Extract the (X, Y) coordinate from the center of the cell holding the provided text.  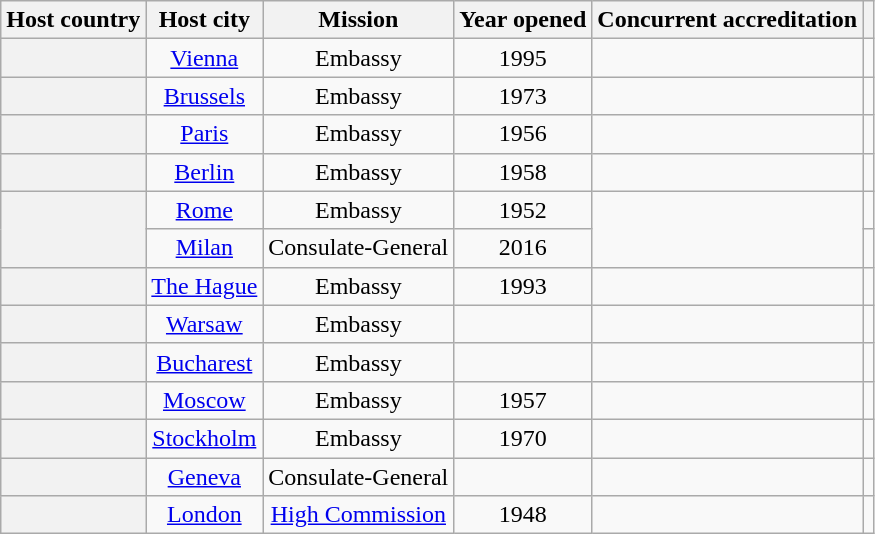
Berlin (204, 172)
Rome (204, 210)
High Commission (358, 515)
1970 (523, 438)
1973 (523, 96)
Paris (204, 134)
1993 (523, 286)
Vienna (204, 58)
Warsaw (204, 324)
1958 (523, 172)
1956 (523, 134)
1948 (523, 515)
Mission (358, 20)
Geneva (204, 477)
Host country (74, 20)
1957 (523, 400)
The Hague (204, 286)
Year opened (523, 20)
Host city (204, 20)
2016 (523, 248)
Milan (204, 248)
Stockholm (204, 438)
1995 (523, 58)
Bucharest (204, 362)
Moscow (204, 400)
London (204, 515)
Brussels (204, 96)
Concurrent accreditation (728, 20)
1952 (523, 210)
